From the cell containing the given text, extract its center point as (X, Y) coordinate. 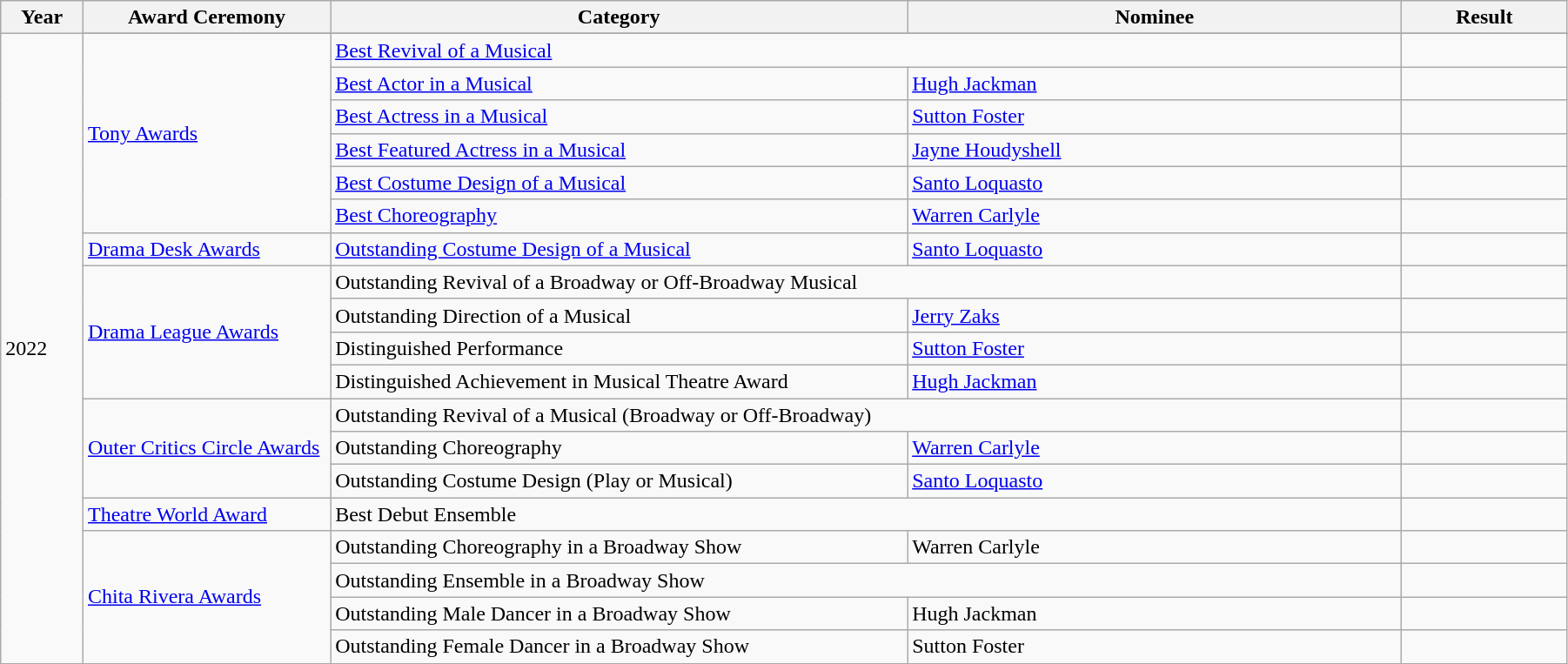
Outstanding Costume Design of a Musical (620, 249)
Distinguished Performance (620, 348)
Outstanding Costume Design (Play or Musical) (620, 481)
Nominee (1155, 17)
Year (42, 17)
Theatre World Award (206, 514)
Jerry Zaks (1155, 315)
Outstanding Choreography (620, 448)
Outstanding Male Dancer in a Broadway Show (620, 614)
Best Debut Ensemble (867, 514)
Outer Critics Circle Awards (206, 448)
Outstanding Female Dancer in a Broadway Show (620, 647)
Distinguished Achievement in Musical Theatre Award (620, 381)
Tony Awards (206, 133)
Best Costume Design of a Musical (620, 183)
Best Revival of a Musical (867, 50)
Drama Desk Awards (206, 249)
Outstanding Revival of a Musical (Broadway or Off-Broadway) (867, 415)
Outstanding Revival of a Broadway or Off-Broadway Musical (867, 282)
Award Ceremony (206, 17)
Outstanding Choreography in a Broadway Show (620, 547)
Result (1484, 17)
Outstanding Ensemble in a Broadway Show (867, 580)
Drama League Awards (206, 332)
Best Featured Actress in a Musical (620, 150)
2022 (42, 348)
Jayne Houdyshell (1155, 150)
Category (620, 17)
Chita Rivera Awards (206, 597)
Best Choreography (620, 216)
Best Actor in a Musical (620, 84)
Outstanding Direction of a Musical (620, 315)
Best Actress in a Musical (620, 117)
